For the text-containing cell, return its midpoint in [X, Y] coordinate format. 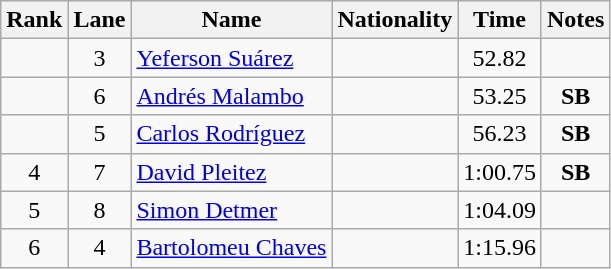
8 [100, 210]
Andrés Malambo [232, 96]
53.25 [500, 96]
Rank [34, 20]
Lane [100, 20]
Carlos Rodríguez [232, 134]
7 [100, 172]
1:04.09 [500, 210]
1:15.96 [500, 248]
1:00.75 [500, 172]
3 [100, 58]
Name [232, 20]
Notes [575, 20]
Nationality [395, 20]
Bartolomeu Chaves [232, 248]
Yeferson Suárez [232, 58]
Simon Detmer [232, 210]
56.23 [500, 134]
52.82 [500, 58]
David Pleitez [232, 172]
Time [500, 20]
